Determine the [X, Y] coordinate at the center of the cell enclosing the given text.  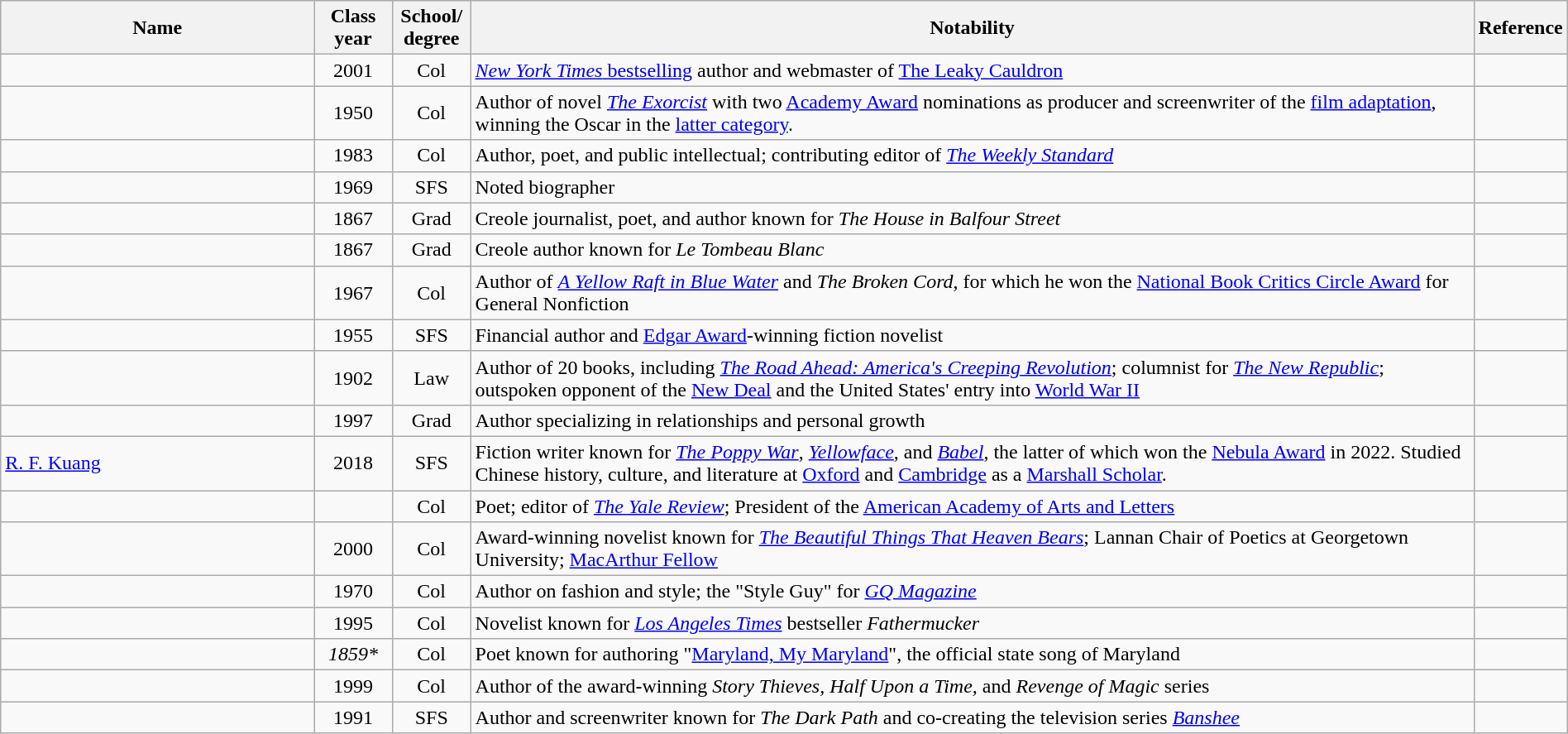
1969 [354, 187]
1955 [354, 335]
1950 [354, 113]
New York Times bestselling author and webmaster of The Leaky Cauldron [973, 70]
1999 [354, 686]
1983 [354, 156]
Poet; editor of The Yale Review; President of the American Academy of Arts and Letters [973, 506]
Author of A Yellow Raft in Blue Water and The Broken Cord, for which he won the National Book Critics Circle Award for General Nonfiction [973, 293]
Author on fashion and style; the "Style Guy" for GQ Magazine [973, 592]
Noted biographer [973, 187]
Notability [973, 28]
Class year [354, 28]
1970 [354, 592]
Law [432, 377]
Creole journalist, poet, and author known for The House in Balfour Street [973, 218]
2018 [354, 463]
Poet known for authoring "Maryland, My Maryland", the official state song of Maryland [973, 655]
School/degree [432, 28]
1967 [354, 293]
R. F. Kuang [157, 463]
Creole author known for Le Tombeau Blanc [973, 250]
1859* [354, 655]
1902 [354, 377]
Name [157, 28]
2001 [354, 70]
Author and screenwriter known for The Dark Path and co-creating the television series Banshee [973, 717]
Award-winning novelist known for The Beautiful Things That Heaven Bears; Lannan Chair of Poetics at Georgetown University; MacArthur Fellow [973, 549]
1991 [354, 717]
Author, poet, and public intellectual; contributing editor of The Weekly Standard [973, 156]
2000 [354, 549]
Novelist known for Los Angeles Times bestseller Fathermucker [973, 623]
1997 [354, 420]
Author of the award-winning Story Thieves, Half Upon a Time, and Revenge of Magic series [973, 686]
1995 [354, 623]
Author specializing in relationships and personal growth [973, 420]
Financial author and Edgar Award-winning fiction novelist [973, 335]
Reference [1520, 28]
